Find where the given text appears and provide that cell's center as [X, Y] coordinate. 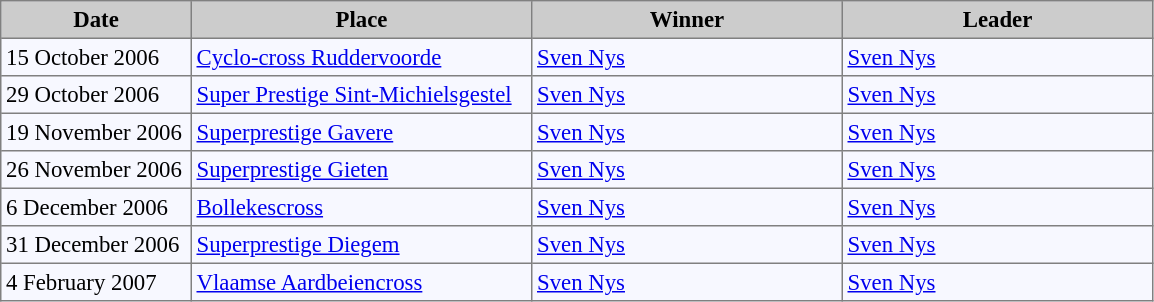
19 November 2006 [96, 132]
15 October 2006 [96, 57]
Winner [687, 20]
31 December 2006 [96, 245]
Place [361, 20]
Superprestige Gavere [361, 132]
Superprestige Diegem [361, 245]
29 October 2006 [96, 95]
Bollekescross [361, 207]
Superprestige Gieten [361, 170]
Leader [997, 20]
26 November 2006 [96, 170]
Super Prestige Sint-Michielsgestel [361, 95]
6 December 2006 [96, 207]
4 February 2007 [96, 282]
Vlaamse Aardbeiencross [361, 282]
Cyclo-cross Ruddervoorde [361, 57]
Date [96, 20]
